Detect which cell encompasses the target text, then output its [x, y] center coordinate. 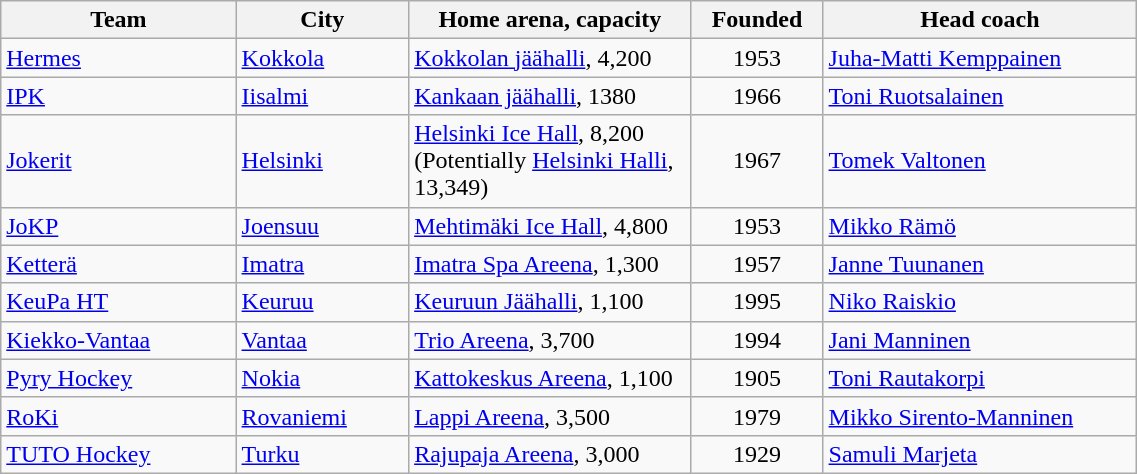
1979 [757, 416]
Home arena, capacity [550, 20]
City [322, 20]
Team [118, 20]
Helsinki Ice Hall, 8,200(Potentially Helsinki Halli, 13,349) [550, 161]
Imatra Spa Areena, 1,300 [550, 264]
Janne Tuunanen [980, 264]
Toni Ruotsalainen [980, 96]
Hermes [118, 58]
Rajupaja Areena, 3,000 [550, 454]
Kattokeskus Areena, 1,100 [550, 378]
JoKP [118, 226]
Ketterä [118, 264]
1995 [757, 302]
Toni Rautakorpi [980, 378]
1966 [757, 96]
Jani Manninen [980, 340]
Keuruun Jäähalli, 1,100 [550, 302]
Pyry Hockey [118, 378]
Helsinki [322, 161]
Joensuu [322, 226]
Jokerit [118, 161]
1929 [757, 454]
Head coach [980, 20]
Turku [322, 454]
Kiekko-Vantaa [118, 340]
Imatra [322, 264]
Kokkolan jäähalli, 4,200 [550, 58]
Juha-Matti Kemppainen [980, 58]
Tomek Valtonen [980, 161]
Kokkola [322, 58]
Nokia [322, 378]
1967 [757, 161]
Iisalmi [322, 96]
Rovaniemi [322, 416]
IPK [118, 96]
Mikko Rämö [980, 226]
Kankaan jäähalli, 1380 [550, 96]
Niko Raiskio [980, 302]
Vantaa [322, 340]
Mikko Sirento-Manninen [980, 416]
1994 [757, 340]
Samuli Marjeta [980, 454]
1957 [757, 264]
KeuPa HT [118, 302]
TUTO Hockey [118, 454]
Lappi Areena, 3,500 [550, 416]
1905 [757, 378]
Mehtimäki Ice Hall, 4,800 [550, 226]
RoKi [118, 416]
Keuruu [322, 302]
Founded [757, 20]
Trio Areena, 3,700 [550, 340]
